Provide the [x, y] coordinate of the cell's center where the given text is located.  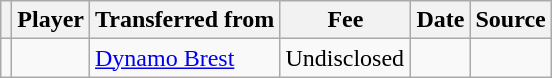
Date [440, 20]
Transferred from [185, 20]
Undisclosed [346, 58]
Player [51, 20]
Fee [346, 20]
Dynamo Brest [185, 58]
Source [510, 20]
